Return [X, Y] of the center of cell containing provided text 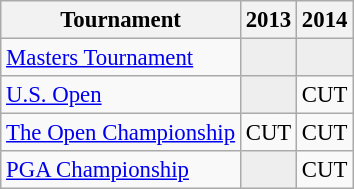
U.S. Open [121, 95]
PGA Championship [121, 170]
The Open Championship [121, 133]
Tournament [121, 20]
2014 [325, 20]
2013 [268, 20]
Masters Tournament [121, 58]
